Return the [X, Y] coordinate for the center point of the cell that contains the specified text.  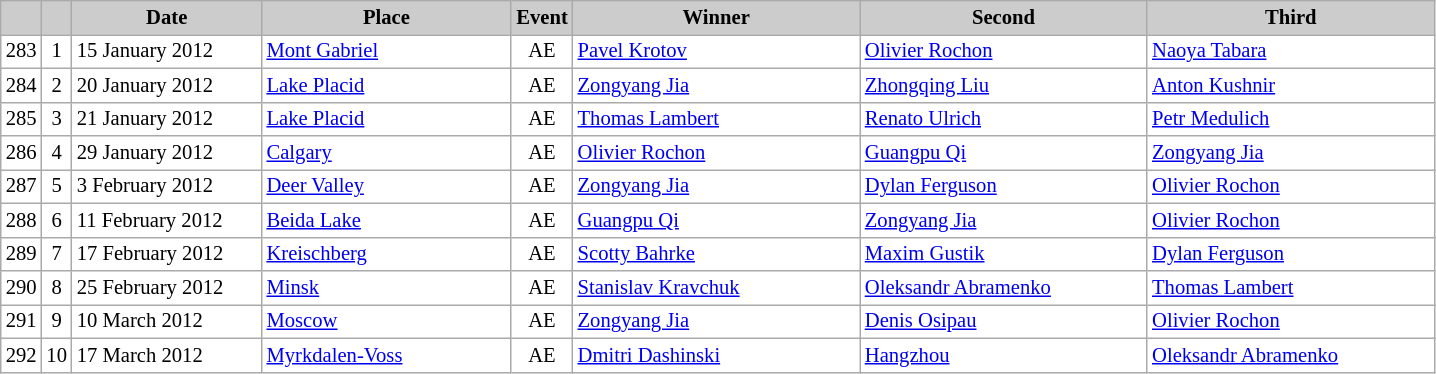
Myrkdalen-Voss [387, 355]
Winner [716, 17]
Kreischberg [387, 254]
Stanislav Kravchuk [716, 287]
Place [387, 17]
Event [542, 17]
291 [22, 321]
283 [22, 51]
Denis Osipau [1004, 321]
284 [22, 85]
290 [22, 287]
5 [56, 186]
Pavel Krotov [716, 51]
Naoya Tabara [1290, 51]
285 [22, 119]
21 January 2012 [167, 119]
2 [56, 85]
17 March 2012 [167, 355]
Second [1004, 17]
Zhongqing Liu [1004, 85]
4 [56, 153]
1 [56, 51]
17 February 2012 [167, 254]
Third [1290, 17]
Anton Kushnir [1290, 85]
288 [22, 220]
292 [22, 355]
Maxim Gustik [1004, 254]
Date [167, 17]
3 [56, 119]
286 [22, 153]
Renato Ulrich [1004, 119]
287 [22, 186]
25 February 2012 [167, 287]
Calgary [387, 153]
Dmitri Dashinski [716, 355]
8 [56, 287]
10 [56, 355]
Minsk [387, 287]
9 [56, 321]
Moscow [387, 321]
15 January 2012 [167, 51]
Scotty Bahrke [716, 254]
Deer Valley [387, 186]
289 [22, 254]
7 [56, 254]
6 [56, 220]
Petr Medulich [1290, 119]
11 February 2012 [167, 220]
Beida Lake [387, 220]
Mont Gabriel [387, 51]
20 January 2012 [167, 85]
10 March 2012 [167, 321]
3 February 2012 [167, 186]
Hangzhou [1004, 355]
29 January 2012 [167, 153]
